Detect which cell encompasses the target text, then output its (x, y) center coordinate. 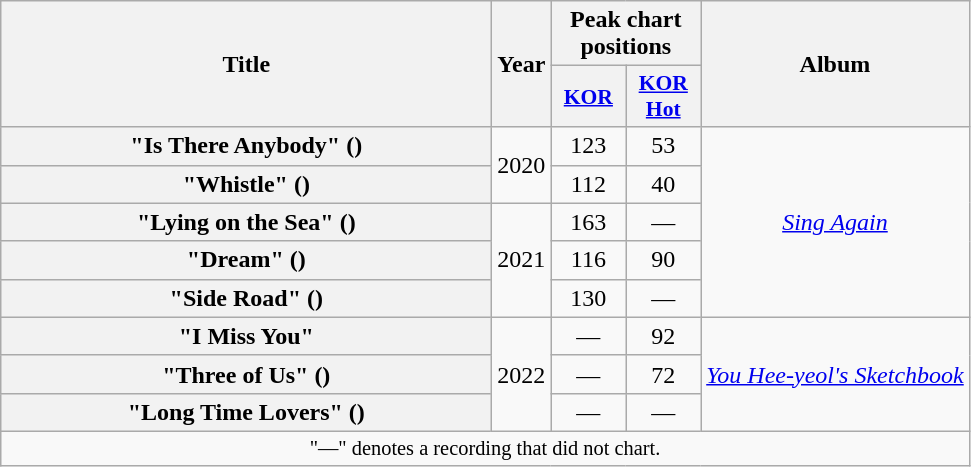
Year (522, 64)
40 (664, 184)
"Three of Us" () (246, 374)
116 (588, 260)
"Whistle" () (246, 184)
Peak chart positions (626, 34)
90 (664, 260)
Album (836, 64)
2020 (522, 165)
92 (664, 336)
72 (664, 374)
2021 (522, 260)
"I Miss You" (246, 336)
"Is There Anybody" () (246, 146)
KORHot (664, 96)
2022 (522, 374)
112 (588, 184)
130 (588, 298)
163 (588, 222)
"—" denotes a recording that did not chart. (486, 448)
Sing Again (836, 222)
Title (246, 64)
"Long Time Lovers" () (246, 412)
123 (588, 146)
53 (664, 146)
You Hee-yeol's Sketchbook (836, 374)
KOR (588, 96)
"Side Road" () (246, 298)
"Dream" () (246, 260)
"Lying on the Sea" () (246, 222)
